Determine the (X, Y) coordinate at the center of the cell enclosing the given text.  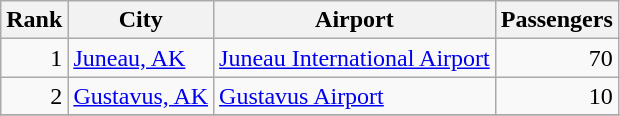
Passengers (556, 20)
10 (556, 96)
70 (556, 58)
Airport (355, 20)
Juneau, AK (141, 58)
Juneau International Airport (355, 58)
2 (34, 96)
Gustavus, AK (141, 96)
City (141, 20)
Rank (34, 20)
Gustavus Airport (355, 96)
1 (34, 58)
